For the text-containing cell, return its midpoint in (x, y) coordinate format. 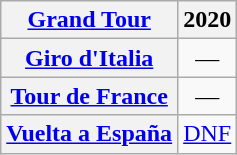
Giro d'Italia (90, 58)
Tour de France (90, 96)
Vuelta a España (90, 134)
2020 (208, 20)
DNF (208, 134)
Grand Tour (90, 20)
